Find where the given text appears and provide that cell's center as (X, Y) coordinate. 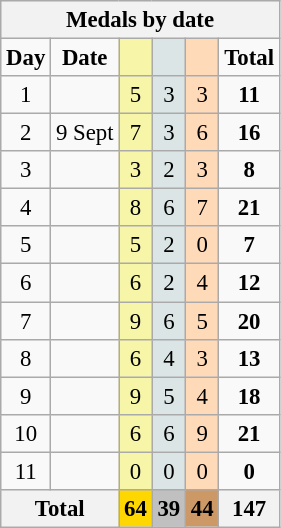
13 (249, 358)
16 (249, 133)
39 (168, 509)
Medals by date (140, 20)
9 Sept (85, 133)
10 (26, 433)
147 (249, 509)
18 (249, 396)
1 (26, 95)
20 (249, 321)
Day (26, 58)
44 (202, 509)
12 (249, 283)
Date (85, 58)
64 (136, 509)
